Capture the cell that displays the provided text and extract its (x, y) central coordinate. 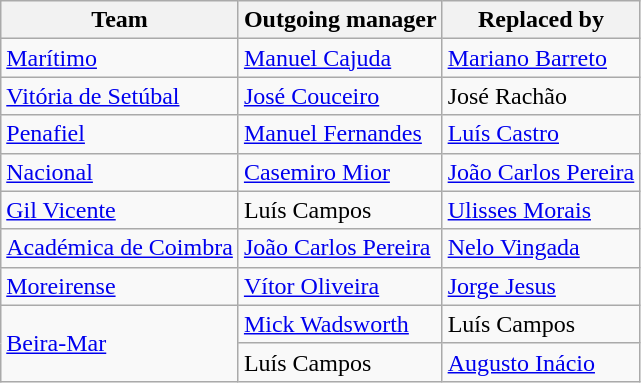
Mick Wadsworth (340, 324)
Mariano Barreto (541, 58)
Académica de Coimbra (120, 248)
Team (120, 20)
Luís Castro (541, 134)
Manuel Cajuda (340, 58)
Vitória de Setúbal (120, 96)
Replaced by (541, 20)
Beira-Mar (120, 343)
Augusto Inácio (541, 362)
Moreirense (120, 286)
José Rachão (541, 96)
Outgoing manager (340, 20)
Manuel Fernandes (340, 134)
Jorge Jesus (541, 286)
Vítor Oliveira (340, 286)
Ulisses Morais (541, 210)
Nacional (120, 172)
Casemiro Mior (340, 172)
Penafiel (120, 134)
Marítimo (120, 58)
Gil Vicente (120, 210)
Nelo Vingada (541, 248)
José Couceiro (340, 96)
